Output the (x, y) coordinate of the center of the cell containing the given text.  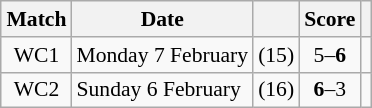
WC2 (36, 90)
Date (162, 19)
5–6 (330, 55)
6–3 (330, 90)
WC1 (36, 55)
Sunday 6 February (162, 90)
(16) (276, 90)
Monday 7 February (162, 55)
(15) (276, 55)
Score (330, 19)
Match (36, 19)
